Identify which cell holds the provided text, then report its (X, Y) central coordinate. 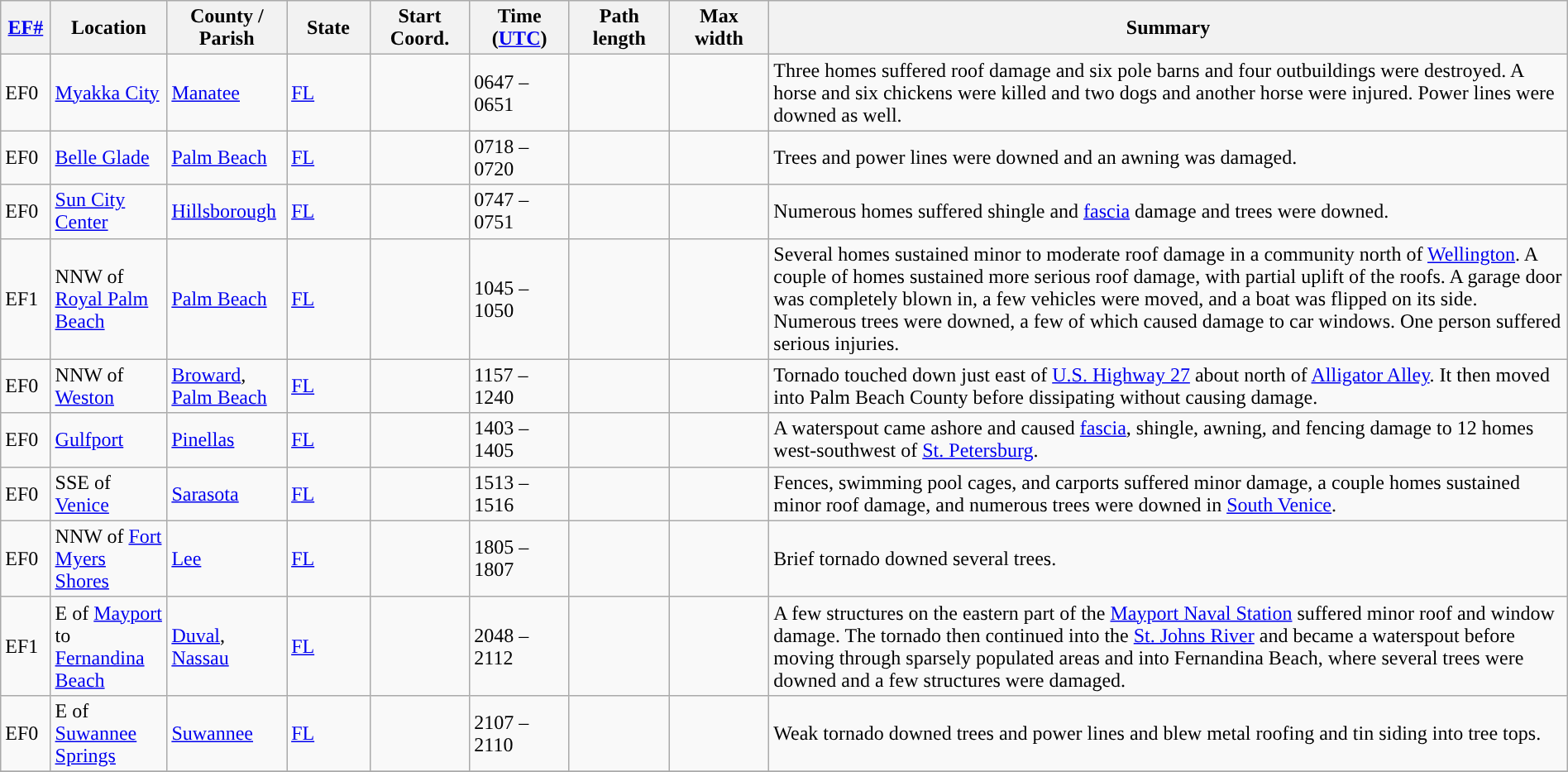
State (329, 28)
Gulfport (109, 440)
Max width (719, 28)
Belle Glade (109, 157)
1513 – 1516 (519, 493)
1045 – 1050 (519, 299)
Manatee (227, 93)
SSE of Venice (109, 493)
2107 – 2110 (519, 733)
A waterspout came ashore and caused fascia, shingle, awning, and fencing damage to 12 homes west-southwest of St. Petersburg. (1168, 440)
2048 – 2112 (519, 645)
E of Mayport to Fernandina Beach (109, 645)
1157 – 1240 (519, 386)
Lee (227, 559)
Time (UTC) (519, 28)
Duval, Nassau (227, 645)
EF# (26, 28)
Suwannee (227, 733)
NNW of Royal Palm Beach (109, 299)
Summary (1168, 28)
Numerous homes suffered shingle and fascia damage and trees were downed. (1168, 212)
Weak tornado downed trees and power lines and blew metal roofing and tin siding into tree tops. (1168, 733)
Path length (619, 28)
Myakka City (109, 93)
0747 – 0751 (519, 212)
Location (109, 28)
County / Parish (227, 28)
NNW of Weston (109, 386)
Broward, Palm Beach (227, 386)
Brief tornado downed several trees. (1168, 559)
E of Suwannee Springs (109, 733)
0647 – 0651 (519, 93)
Trees and power lines were downed and an awning was damaged. (1168, 157)
Sarasota (227, 493)
Hillsborough (227, 212)
Sun City Center (109, 212)
1403 – 1405 (519, 440)
0718 – 0720 (519, 157)
Start Coord. (420, 28)
Pinellas (227, 440)
1805 – 1807 (519, 559)
NNW of Fort Myers Shores (109, 559)
